Find where the given text appears and provide that cell's center as (x, y) coordinate. 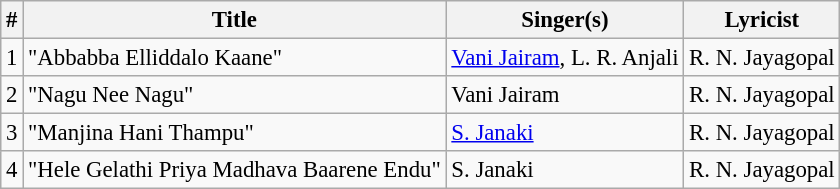
2 (12, 95)
Lyricist (762, 20)
1 (12, 58)
"Abbabba Elliddalo Kaane" (234, 58)
# (12, 20)
Title (234, 20)
"Nagu Nee Nagu" (234, 95)
Singer(s) (565, 20)
"Manjina Hani Thampu" (234, 133)
3 (12, 133)
4 (12, 170)
Vani Jairam, L. R. Anjali (565, 58)
"Hele Gelathi Priya Madhava Baarene Endu" (234, 170)
Vani Jairam (565, 95)
